Provide the [X, Y] coordinate of the cell's center where the given text is located.  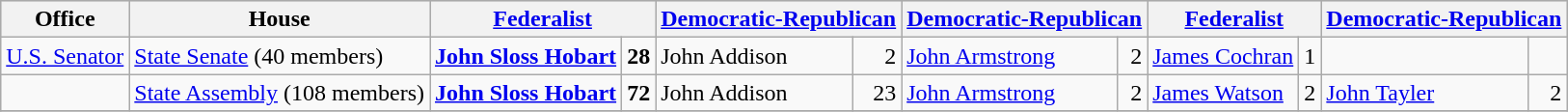
State Senate (40 members) [280, 56]
House [280, 19]
U.S. Senator [66, 56]
72 [638, 93]
State Assembly (108 members) [280, 93]
Office [66, 19]
James Cochran [1223, 56]
John Tayler [1425, 93]
23 [877, 93]
28 [638, 56]
1 [1310, 56]
James Watson [1223, 93]
